Determine the (x, y) coordinate at the center of the cell enclosing the given text.  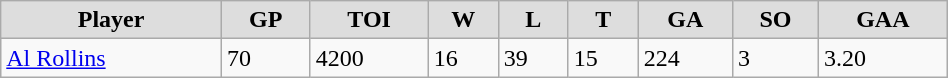
Player (112, 20)
GA (685, 20)
15 (603, 58)
GAA (882, 20)
GP (266, 20)
70 (266, 58)
224 (685, 58)
4200 (369, 58)
T (603, 20)
SO (775, 20)
L (533, 20)
W (463, 20)
39 (533, 58)
Al Rollins (112, 58)
16 (463, 58)
3 (775, 58)
TOI (369, 20)
3.20 (882, 58)
